From the cell containing the given text, extract its center point as [X, Y] coordinate. 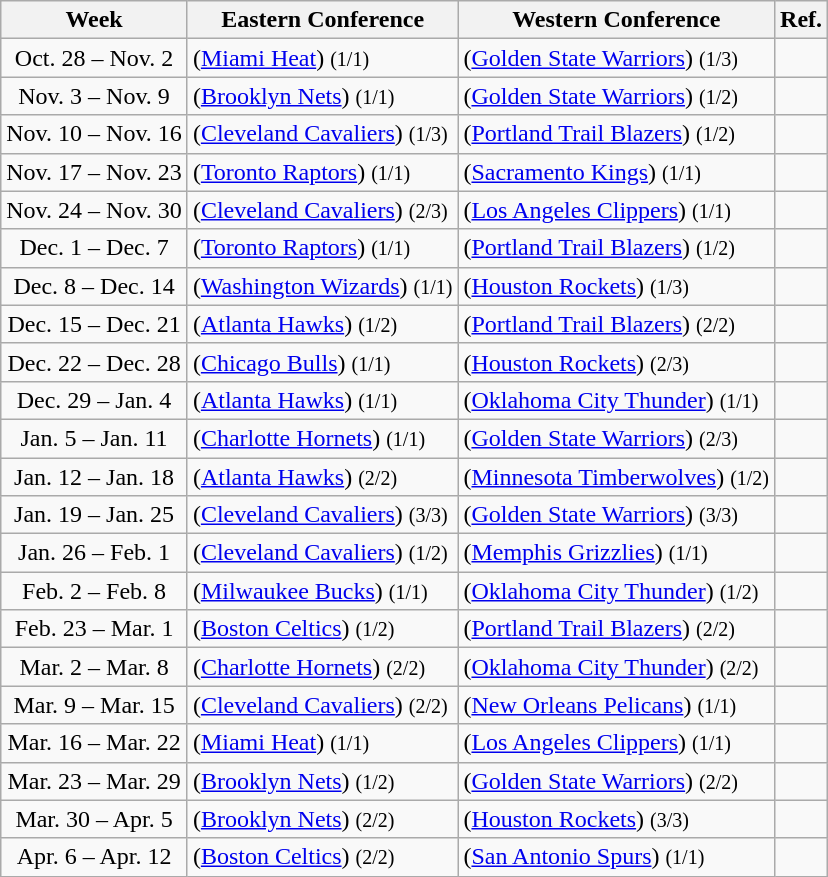
(Houston Rockets) (3/3) [616, 819]
Ref. [802, 20]
(Oklahoma City Thunder) (2/2) [616, 667]
Nov. 17 – Nov. 23 [94, 172]
Jan. 26 – Feb. 1 [94, 553]
Eastern Conference [322, 20]
(Milwaukee Bucks) (1/1) [322, 591]
(Golden State Warriors) (2/2) [616, 781]
Nov. 3 – Nov. 9 [94, 96]
(Atlanta Hawks) (2/2) [322, 477]
(Washington Wizards) (1/1) [322, 286]
Mar. 23 – Mar. 29 [94, 781]
(Atlanta Hawks) (1/2) [322, 324]
(Cleveland Cavaliers) (1/2) [322, 553]
Jan. 5 – Jan. 11 [94, 438]
Dec. 8 – Dec. 14 [94, 286]
(Oklahoma City Thunder) (1/1) [616, 400]
(Golden State Warriors) (1/2) [616, 96]
Apr. 6 – Apr. 12 [94, 857]
Mar. 9 – Mar. 15 [94, 705]
Nov. 24 – Nov. 30 [94, 210]
(New Orleans Pelicans) (1/1) [616, 705]
(Cleveland Cavaliers) (1/3) [322, 134]
(Atlanta Hawks) (1/1) [322, 400]
(Cleveland Cavaliers) (2/2) [322, 705]
Week [94, 20]
Feb. 2 – Feb. 8 [94, 591]
Dec. 29 – Jan. 4 [94, 400]
(Sacramento Kings) (1/1) [616, 172]
(Golden State Warriors) (2/3) [616, 438]
(Minnesota Timberwolves) (1/2) [616, 477]
Mar. 2 – Mar. 8 [94, 667]
(Chicago Bulls) (1/1) [322, 362]
Jan. 19 – Jan. 25 [94, 515]
Oct. 28 – Nov. 2 [94, 58]
Western Conference [616, 20]
(Golden State Warriors) (3/3) [616, 515]
(Cleveland Cavaliers) (3/3) [322, 515]
Feb. 23 – Mar. 1 [94, 629]
(Brooklyn Nets) (1/2) [322, 781]
(Charlotte Hornets) (2/2) [322, 667]
(Boston Celtics) (1/2) [322, 629]
(Oklahoma City Thunder) (1/2) [616, 591]
(Memphis Grizzlies) (1/1) [616, 553]
Dec. 1 – Dec. 7 [94, 248]
(Golden State Warriors) (1/3) [616, 58]
(Boston Celtics) (2/2) [322, 857]
(San Antonio Spurs) (1/1) [616, 857]
Nov. 10 – Nov. 16 [94, 134]
(Cleveland Cavaliers) (2/3) [322, 210]
(Houston Rockets) (1/3) [616, 286]
Dec. 22 – Dec. 28 [94, 362]
Mar. 16 – Mar. 22 [94, 743]
(Brooklyn Nets) (2/2) [322, 819]
(Houston Rockets) (2/3) [616, 362]
Dec. 15 – Dec. 21 [94, 324]
(Charlotte Hornets) (1/1) [322, 438]
(Brooklyn Nets) (1/1) [322, 96]
Jan. 12 – Jan. 18 [94, 477]
Mar. 30 – Apr. 5 [94, 819]
